Find where the given text appears and provide that cell's center as [X, Y] coordinate. 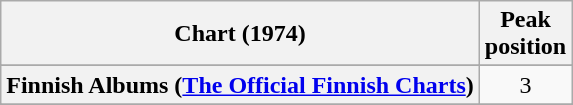
Chart (1974) [240, 34]
Finnish Albums (The Official Finnish Charts) [240, 85]
Peakposition [525, 34]
3 [525, 85]
